Find where the given text appears and provide that cell's center as (x, y) coordinate. 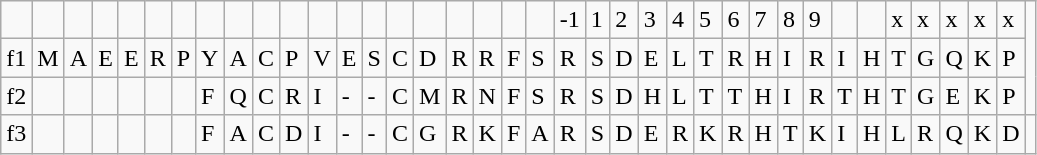
f3 (16, 134)
-1 (570, 20)
f1 (16, 58)
1 (597, 20)
Y (210, 58)
3 (652, 20)
6 (736, 20)
f2 (16, 96)
5 (708, 20)
7 (763, 20)
V (322, 58)
4 (680, 20)
8 (790, 20)
9 (817, 20)
N (487, 96)
2 (624, 20)
